Identify which cell holds the provided text, then report its [x, y] central coordinate. 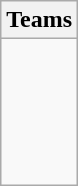
Teams [40, 20]
